Scan for the cell matching the given text and deliver its [x, y] coordinate at center. 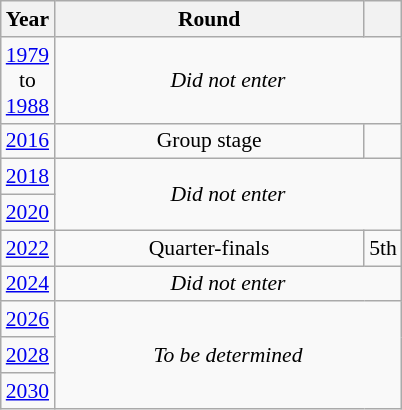
To be determined [228, 356]
2016 [28, 141]
5th [383, 248]
Year [28, 19]
Quarter-finals [209, 248]
2030 [28, 391]
Round [209, 19]
2018 [28, 177]
2024 [28, 284]
1979to1988 [28, 80]
2026 [28, 320]
2020 [28, 213]
2022 [28, 248]
Group stage [209, 141]
2028 [28, 355]
